Output the (X, Y) coordinate of the center of the cell containing the given text.  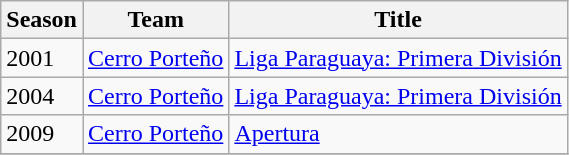
Title (398, 20)
Team (155, 20)
Apertura (398, 134)
Season (42, 20)
2009 (42, 134)
2001 (42, 58)
2004 (42, 96)
